Find where the given text appears and provide that cell's center as (X, Y) coordinate. 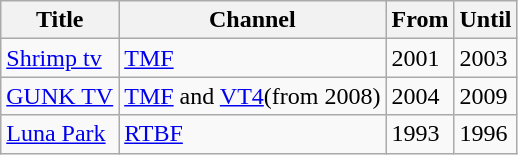
2001 (420, 58)
1996 (486, 134)
TMF and VT4(from 2008) (252, 96)
Shrimp tv (60, 58)
2009 (486, 96)
From (420, 20)
Luna Park (60, 134)
1993 (420, 134)
RTBF (252, 134)
TMF (252, 58)
2004 (420, 96)
Channel (252, 20)
Title (60, 20)
GUNK TV (60, 96)
Until (486, 20)
2003 (486, 58)
